Return the (X, Y) coordinate for the center point of the cell that contains the specified text.  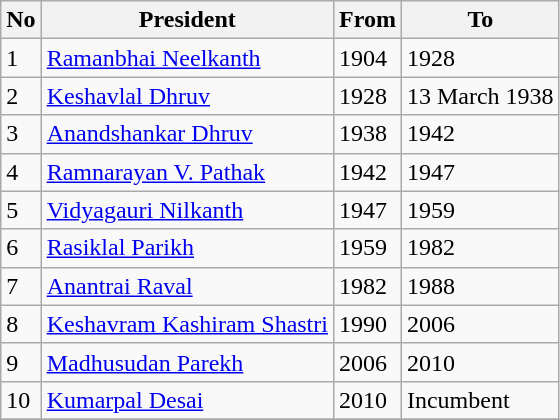
2 (21, 96)
Ramnarayan V. Pathak (187, 172)
No (21, 20)
6 (21, 248)
8 (21, 324)
Madhusudan Parekh (187, 362)
5 (21, 210)
From (367, 20)
7 (21, 286)
Rasiklal Parikh (187, 248)
9 (21, 362)
3 (21, 134)
1990 (367, 324)
President (187, 20)
Keshavlal Dhruv (187, 96)
Keshavram Kashiram Shastri (187, 324)
Anandshankar Dhruv (187, 134)
1938 (367, 134)
To (480, 20)
1 (21, 58)
1988 (480, 286)
Incumbent (480, 400)
1904 (367, 58)
Vidyagauri Nilkanth (187, 210)
4 (21, 172)
Anantrai Raval (187, 286)
13 March 1938 (480, 96)
Kumarpal Desai (187, 400)
10 (21, 400)
Ramanbhai Neelkanth (187, 58)
